Output the [x, y] coordinate of the center of the cell containing the given text.  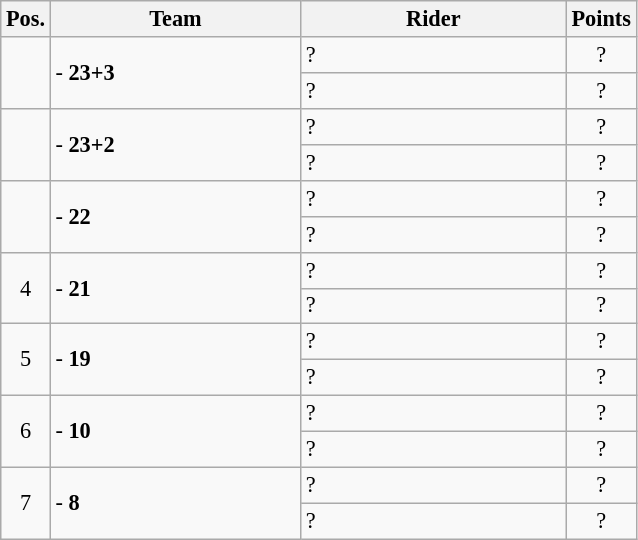
Rider [434, 19]
- 23+2 [175, 144]
Team [175, 19]
Points [601, 19]
- 22 [175, 216]
- 8 [175, 503]
6 [26, 432]
4 [26, 288]
7 [26, 503]
- 19 [175, 360]
- 10 [175, 432]
- 21 [175, 288]
Pos. [26, 19]
5 [26, 360]
- 23+3 [175, 73]
